Locate the cell with the specified text and output its [X, Y] center coordinate. 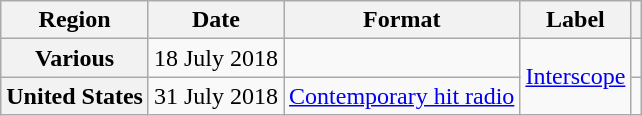
Various [75, 58]
Region [75, 20]
Contemporary hit radio [402, 96]
United States [75, 96]
31 July 2018 [216, 96]
Date [216, 20]
18 July 2018 [216, 58]
Interscope [576, 77]
Label [576, 20]
Format [402, 20]
